Capture the cell that displays the provided text and extract its (X, Y) central coordinate. 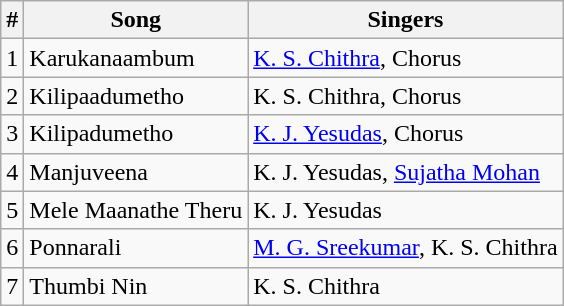
3 (12, 134)
Mele Maanathe Theru (136, 210)
Manjuveena (136, 172)
Karukanaambum (136, 58)
6 (12, 248)
# (12, 20)
Song (136, 20)
1 (12, 58)
K. J. Yesudas (406, 210)
K. J. Yesudas, Chorus (406, 134)
2 (12, 96)
5 (12, 210)
K. J. Yesudas, Sujatha Mohan (406, 172)
Singers (406, 20)
Thumbi Nin (136, 286)
7 (12, 286)
Ponnarali (136, 248)
Kilipadumetho (136, 134)
M. G. Sreekumar, K. S. Chithra (406, 248)
Kilipaadumetho (136, 96)
4 (12, 172)
K. S. Chithra (406, 286)
